For the text-containing cell, return its midpoint in [X, Y] coordinate format. 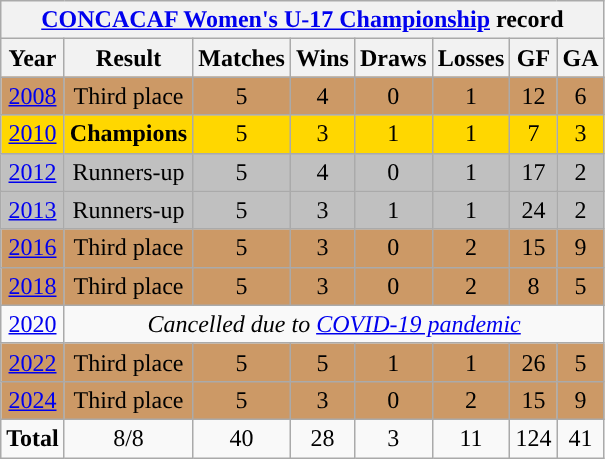
Losses [471, 58]
Matches [242, 58]
2018 [33, 286]
2020 [33, 324]
GA [580, 58]
28 [322, 438]
8 [534, 286]
Result [128, 58]
Year [33, 58]
7 [534, 134]
Champions [128, 134]
2012 [33, 172]
2016 [33, 248]
Wins [322, 58]
2022 [33, 362]
124 [534, 438]
6 [580, 96]
CONCACAF Women's U-17 Championship record [302, 20]
Draws [393, 58]
2008 [33, 96]
8/8 [128, 438]
26 [534, 362]
11 [471, 438]
12 [534, 96]
41 [580, 438]
17 [534, 172]
24 [534, 210]
Total [33, 438]
GF [534, 58]
2010 [33, 134]
2013 [33, 210]
2024 [33, 400]
40 [242, 438]
Cancelled due to COVID-19 pandemic [334, 324]
